Search for the cell housing the specified text and yield its (X, Y) center coordinate. 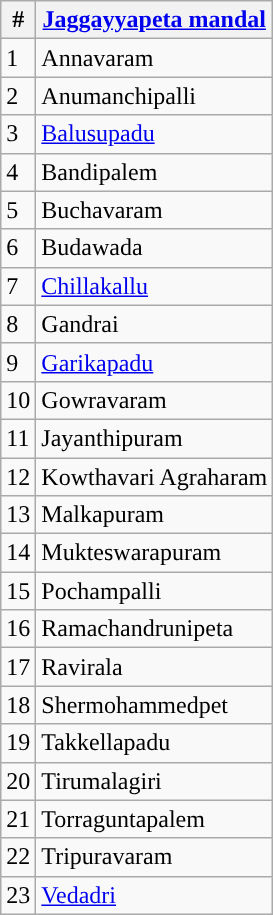
7 (18, 286)
14 (18, 553)
Buchavaram (154, 210)
Takkellapadu (154, 743)
Budawada (154, 248)
4 (18, 172)
21 (18, 819)
8 (18, 324)
12 (18, 477)
Kowthavari Agraharam (154, 477)
Torraguntapalem (154, 819)
Ramachandrunipeta (154, 629)
Anumanchipalli (154, 96)
Garikapadu (154, 362)
5 (18, 210)
11 (18, 438)
16 (18, 629)
10 (18, 400)
20 (18, 781)
18 (18, 705)
Mukteswarapuram (154, 553)
9 (18, 362)
Malkapuram (154, 515)
Jayanthipuram (154, 438)
Vedadri (154, 895)
3 (18, 134)
22 (18, 857)
23 (18, 895)
Tripuravaram (154, 857)
13 (18, 515)
# (18, 20)
1 (18, 58)
Gowravaram (154, 400)
17 (18, 667)
Annavaram (154, 58)
Pochampalli (154, 591)
Shermohammedpet (154, 705)
Jaggayyapeta mandal (154, 20)
6 (18, 248)
Ravirala (154, 667)
Chillakallu (154, 286)
Tirumalagiri (154, 781)
19 (18, 743)
15 (18, 591)
Gandrai (154, 324)
Bandipalem (154, 172)
Balusupadu (154, 134)
2 (18, 96)
